Detect which cell encompasses the target text, then output its (x, y) center coordinate. 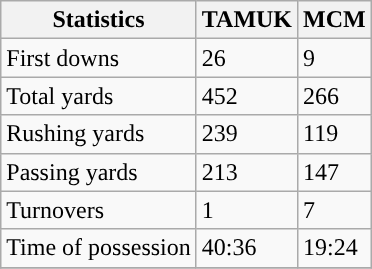
TAMUK (246, 20)
239 (246, 134)
Time of possession (99, 248)
147 (335, 172)
213 (246, 172)
9 (335, 58)
119 (335, 134)
7 (335, 210)
Rushing yards (99, 134)
Turnovers (99, 210)
MCM (335, 20)
26 (246, 58)
1 (246, 210)
452 (246, 96)
19:24 (335, 248)
First downs (99, 58)
Statistics (99, 20)
40:36 (246, 248)
Passing yards (99, 172)
Total yards (99, 96)
266 (335, 96)
